Provide the (x, y) coordinate of the cell's center where the given text is located.  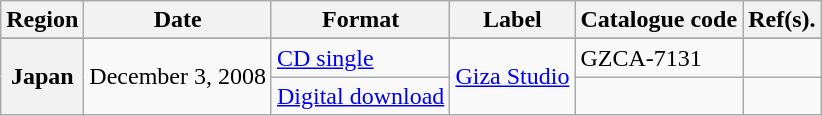
Catalogue code (659, 20)
Giza Studio (512, 77)
Digital download (360, 96)
GZCA-7131 (659, 58)
CD single (360, 58)
December 3, 2008 (178, 77)
Japan (42, 77)
Ref(s). (782, 20)
Region (42, 20)
Date (178, 20)
Format (360, 20)
Label (512, 20)
